Return (x, y) of the center of cell containing provided text 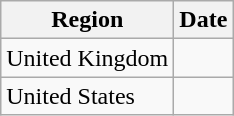
United States (88, 96)
United Kingdom (88, 58)
Region (88, 20)
Date (204, 20)
